Return the [x, y] coordinate for the center point of the cell that contains the specified text.  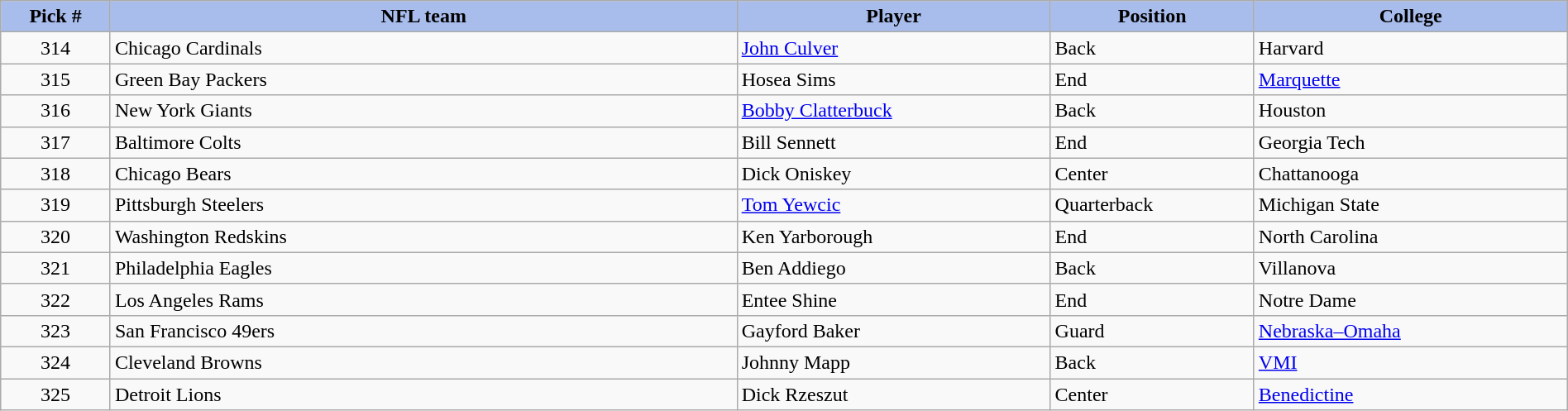
Chicago Cardinals [423, 48]
Pick # [56, 17]
Michigan State [1411, 205]
Ben Addiego [893, 268]
Guard [1152, 331]
Villanova [1411, 268]
318 [56, 174]
314 [56, 48]
Bill Sennett [893, 142]
Cleveland Browns [423, 362]
319 [56, 205]
Dick Oniskey [893, 174]
Dick Rzeszut [893, 394]
Pittsburgh Steelers [423, 205]
316 [56, 111]
VMI [1411, 362]
North Carolina [1411, 237]
Nebraska–Omaha [1411, 331]
321 [56, 268]
Benedictine [1411, 394]
Los Angeles Rams [423, 299]
John Culver [893, 48]
320 [56, 237]
New York Giants [423, 111]
Marquette [1411, 79]
Johnny Mapp [893, 362]
Ken Yarborough [893, 237]
Philadelphia Eagles [423, 268]
College [1411, 17]
Chattanooga [1411, 174]
Detroit Lions [423, 394]
325 [56, 394]
317 [56, 142]
Chicago Bears [423, 174]
323 [56, 331]
NFL team [423, 17]
Tom Yewcic [893, 205]
Georgia Tech [1411, 142]
Baltimore Colts [423, 142]
Gayford Baker [893, 331]
Player [893, 17]
324 [56, 362]
315 [56, 79]
Bobby Clatterbuck [893, 111]
Quarterback [1152, 205]
Hosea Sims [893, 79]
Notre Dame [1411, 299]
Washington Redskins [423, 237]
Position [1152, 17]
Harvard [1411, 48]
322 [56, 299]
Entee Shine [893, 299]
Green Bay Packers [423, 79]
Houston [1411, 111]
San Francisco 49ers [423, 331]
